Determine the (x, y) coordinate at the center of the cell enclosing the given text.  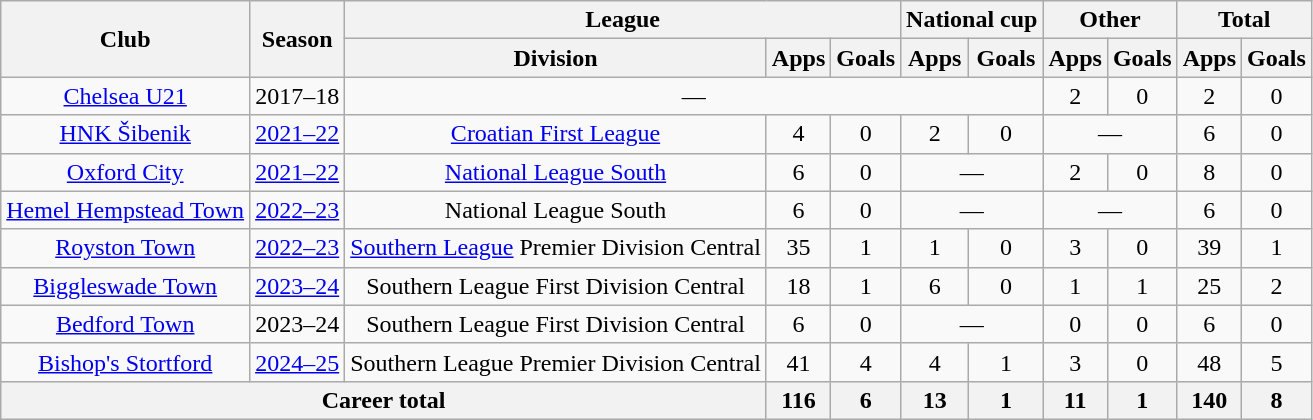
Career total (384, 400)
5 (1277, 362)
35 (798, 248)
41 (798, 362)
Total (1244, 20)
Oxford City (126, 172)
National cup (972, 20)
Bedford Town (126, 324)
Other (1110, 20)
Hemel Hempstead Town (126, 210)
48 (1209, 362)
Royston Town (126, 248)
25 (1209, 286)
39 (1209, 248)
140 (1209, 400)
2017–18 (298, 96)
116 (798, 400)
HNK Šibenik (126, 134)
13 (935, 400)
11 (1075, 400)
Chelsea U21 (126, 96)
Club (126, 39)
Bishop's Stortford (126, 362)
Croatian First League (556, 134)
2024–25 (298, 362)
18 (798, 286)
League (623, 20)
Division (556, 58)
Season (298, 39)
Biggleswade Town (126, 286)
